Scan for the cell matching the given text and deliver its [x, y] coordinate at center. 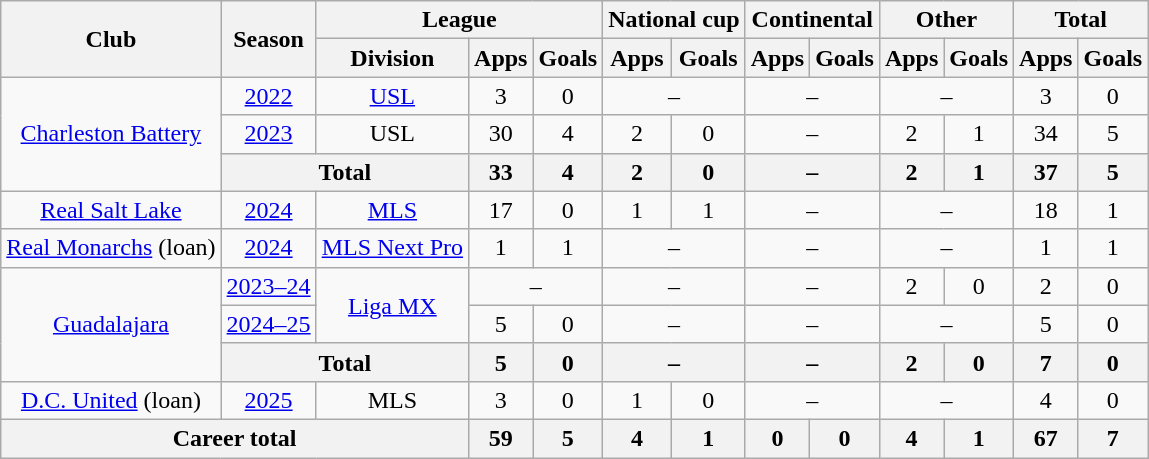
67 [1046, 438]
59 [501, 438]
Real Salt Lake [111, 210]
18 [1046, 210]
Division [392, 58]
2023–24 [268, 286]
2024–25 [268, 324]
Season [268, 39]
National cup [674, 20]
2025 [268, 400]
2023 [268, 134]
D.C. United (loan) [111, 400]
MLS Next Pro [392, 248]
Liga MX [392, 305]
Other [946, 20]
30 [501, 134]
Guadalajara [111, 324]
33 [501, 172]
37 [1046, 172]
Continental [812, 20]
League [460, 20]
Charleston Battery [111, 134]
17 [501, 210]
34 [1046, 134]
2022 [268, 96]
Real Monarchs (loan) [111, 248]
Career total [235, 438]
Club [111, 39]
